Scan for the cell matching the given text and deliver its [x, y] coordinate at center. 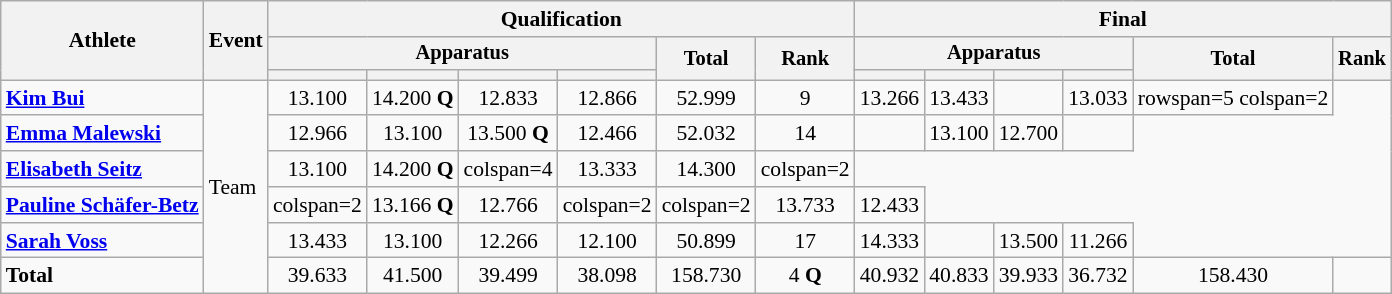
13.500 Q [508, 134]
36.732 [1098, 276]
Qualification [562, 19]
12.700 [1028, 134]
Sarah Voss [102, 241]
Elisabeth Seitz [102, 169]
13.266 [890, 98]
14.300 [706, 169]
38.098 [608, 276]
52.032 [706, 134]
Final [1123, 19]
13.033 [1098, 98]
Emma Malewski [102, 134]
41.500 [413, 276]
12.466 [608, 134]
39.499 [508, 276]
158.730 [706, 276]
12.766 [508, 205]
rowspan=5 colspan=2 [1234, 98]
colspan=4 [508, 169]
12.833 [508, 98]
11.266 [1098, 241]
14 [806, 134]
Event [236, 40]
9 [806, 98]
12.100 [608, 241]
52.999 [706, 98]
12.966 [318, 134]
158.430 [1234, 276]
13.166 Q [413, 205]
50.899 [706, 241]
40.833 [958, 276]
39.633 [318, 276]
17 [806, 241]
4 Q [806, 276]
Team [236, 187]
39.933 [1028, 276]
Kim Bui [102, 98]
13.500 [1028, 241]
13.733 [806, 205]
12.266 [508, 241]
13.333 [608, 169]
12.866 [608, 98]
Athlete [102, 40]
Pauline Schäfer-Betz [102, 205]
40.932 [890, 276]
12.433 [890, 205]
14.333 [890, 241]
